Output the (X, Y) coordinate of the center of the cell containing the given text.  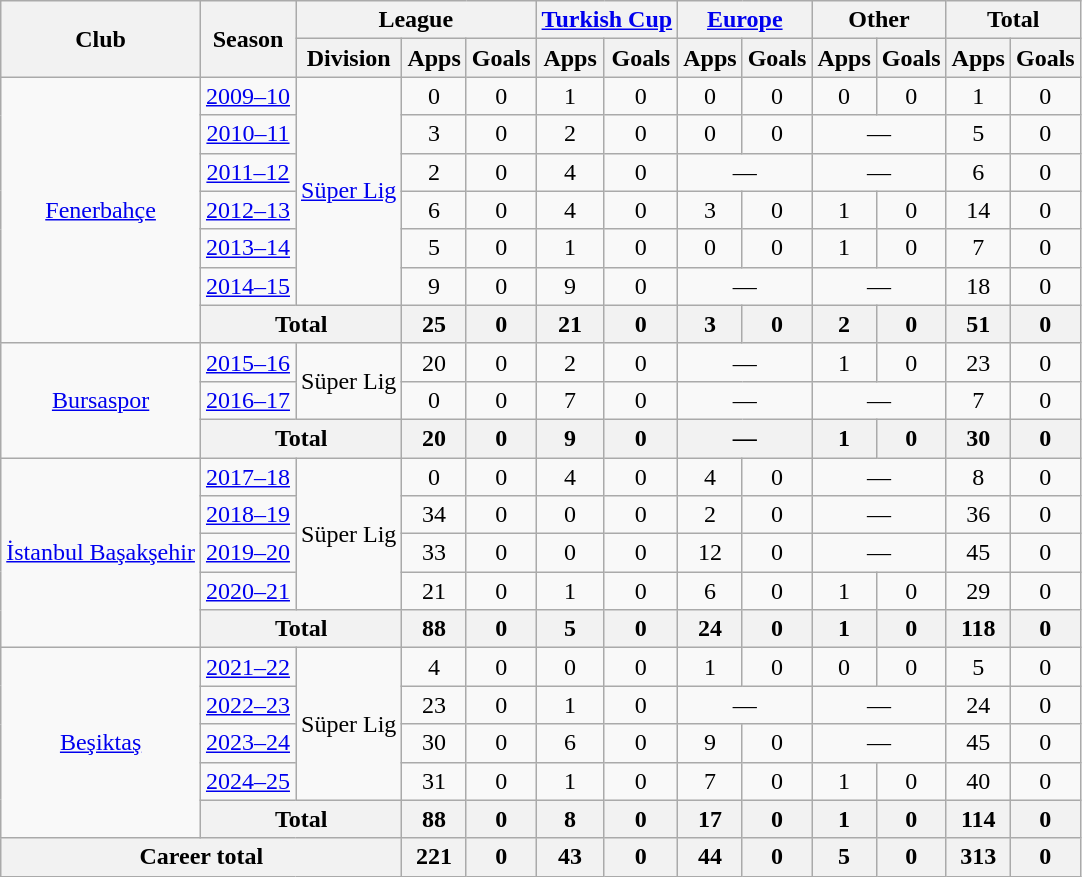
2020–21 (248, 591)
League (416, 20)
118 (978, 629)
2022–23 (248, 705)
Fenerbahçe (101, 210)
2018–19 (248, 515)
114 (978, 819)
Bursaspor (101, 400)
Division (349, 58)
Turkish Cup (607, 20)
Career total (202, 857)
2017–18 (248, 477)
2013–14 (248, 248)
221 (434, 857)
36 (978, 515)
2023–24 (248, 743)
31 (434, 781)
29 (978, 591)
34 (434, 515)
2011–12 (248, 172)
51 (978, 324)
25 (434, 324)
2010–11 (248, 134)
40 (978, 781)
43 (570, 857)
2015–16 (248, 362)
33 (434, 553)
2024–25 (248, 781)
2019–20 (248, 553)
14 (978, 210)
İstanbul Başakşehir (101, 553)
Club (101, 39)
Europe (745, 20)
18 (978, 286)
12 (710, 553)
Other (879, 20)
Season (248, 39)
2021–22 (248, 667)
2014–15 (248, 286)
2016–17 (248, 400)
2009–10 (248, 96)
17 (710, 819)
44 (710, 857)
2012–13 (248, 210)
313 (978, 857)
Beşiktaş (101, 743)
